Search for the cell housing the specified text and yield its [x, y] center coordinate. 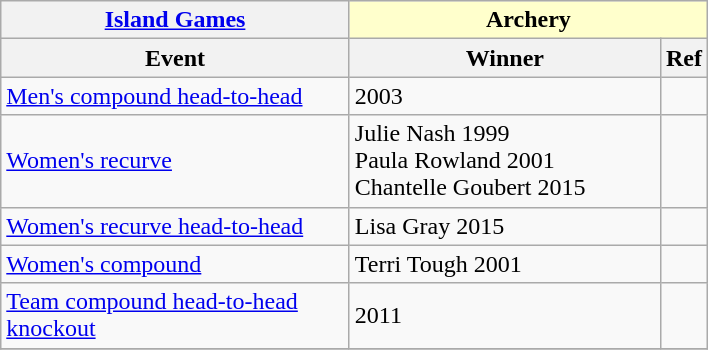
Women's compound [176, 264]
Lisa Gray 2015 [504, 226]
Island Games [176, 20]
Terri Tough 2001 [504, 264]
Event [176, 58]
2003 [504, 96]
Team compound head-to-head knockout [176, 316]
Men's compound head-to-head [176, 96]
2011 [504, 316]
Winner [504, 58]
Women's recurve head-to-head [176, 226]
Women's recurve [176, 161]
Ref [684, 58]
Julie Nash 1999 Paula Rowland 2001 Chantelle Goubert 2015 [504, 161]
Archery [528, 20]
